Find where the given text appears and provide that cell's center as [x, y] coordinate. 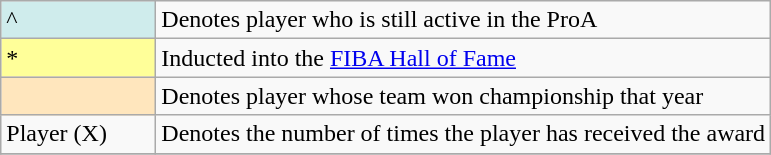
Denotes the number of times the player has received the award [464, 134]
Denotes player who is still active in the ProA [464, 20]
Denotes player whose team won championship that year [464, 96]
Player (X) [78, 134]
* [78, 58]
^ [78, 20]
Inducted into the FIBA Hall of Fame [464, 58]
